Return the [X, Y] coordinate for the center point of the cell that contains the specified text.  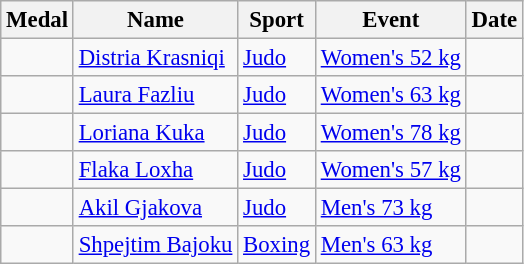
Laura Fazliu [155, 95]
Sport [277, 20]
Akil Gjakova [155, 208]
Event [390, 20]
Women's 63 kg [390, 95]
Men's 73 kg [390, 208]
Women's 52 kg [390, 58]
Women's 78 kg [390, 133]
Date [494, 20]
Loriana Kuka [155, 133]
Shpejtim Bajoku [155, 245]
Boxing [277, 245]
Flaka Loxha [155, 170]
Women's 57 kg [390, 170]
Name [155, 20]
Distria Krasniqi [155, 58]
Men's 63 kg [390, 245]
Medal [38, 20]
